Find where the given text appears and provide that cell's center as (X, Y) coordinate. 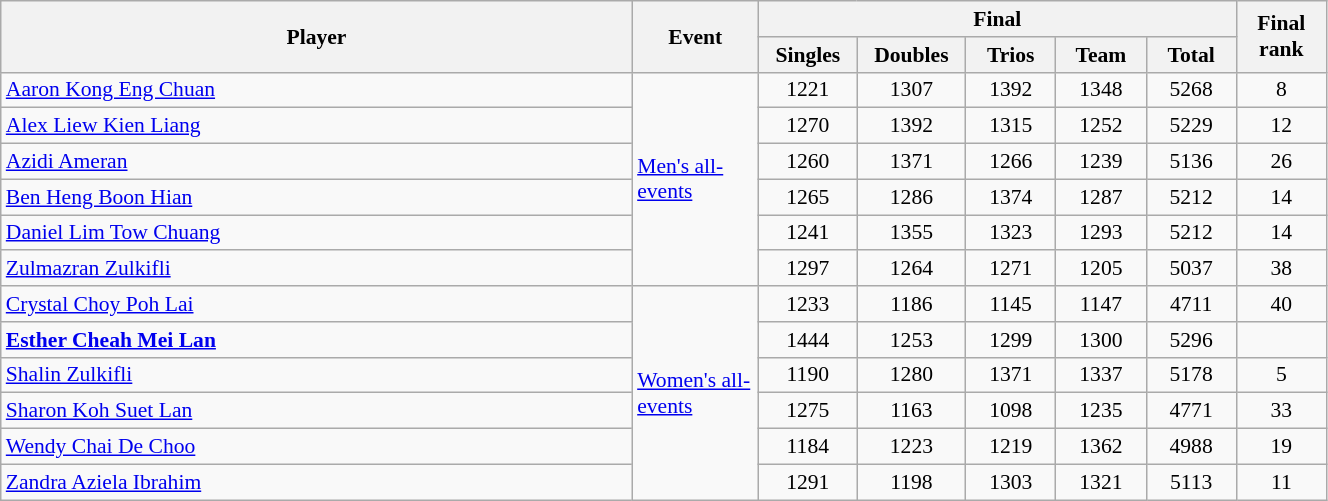
1300 (1101, 340)
1253 (911, 340)
1241 (808, 233)
1315 (1011, 126)
Singles (808, 55)
26 (1281, 162)
5037 (1191, 269)
Sharon Koh Suet Lan (316, 411)
5296 (1191, 340)
1239 (1101, 162)
1321 (1101, 482)
38 (1281, 269)
1252 (1101, 126)
1444 (808, 340)
Trios (1011, 55)
Player (316, 36)
5113 (1191, 482)
8 (1281, 90)
1291 (808, 482)
4771 (1191, 411)
Zandra Aziela Ibrahim (316, 482)
Crystal Choy Poh Lai (316, 304)
Daniel Lim Tow Chuang (316, 233)
1219 (1011, 447)
1264 (911, 269)
1205 (1101, 269)
1287 (1101, 197)
1190 (808, 375)
1235 (1101, 411)
1297 (808, 269)
1186 (911, 304)
1307 (911, 90)
Aaron Kong Eng Chuan (316, 90)
Doubles (911, 55)
1303 (1011, 482)
5178 (1191, 375)
1362 (1101, 447)
Final (997, 19)
5136 (1191, 162)
1221 (808, 90)
1184 (808, 447)
1280 (911, 375)
1198 (911, 482)
1323 (1011, 233)
1337 (1101, 375)
Zulmazran Zulkifli (316, 269)
40 (1281, 304)
4711 (1191, 304)
1293 (1101, 233)
1270 (808, 126)
4988 (1191, 447)
11 (1281, 482)
Azidi Ameran (316, 162)
Esther Cheah Mei Lan (316, 340)
Team (1101, 55)
Event (695, 36)
1260 (808, 162)
Alex Liew Kien Liang (316, 126)
12 (1281, 126)
Total (1191, 55)
1299 (1011, 340)
Shalin Zulkifli (316, 375)
1233 (808, 304)
1374 (1011, 197)
1098 (1011, 411)
1348 (1101, 90)
1145 (1011, 304)
1147 (1101, 304)
1355 (911, 233)
1163 (911, 411)
1286 (911, 197)
5268 (1191, 90)
Women's all-events (695, 393)
1266 (1011, 162)
Wendy Chai De Choo (316, 447)
1265 (808, 197)
1275 (808, 411)
Final rank (1281, 36)
33 (1281, 411)
Ben Heng Boon Hian (316, 197)
5229 (1191, 126)
Men's all-events (695, 179)
19 (1281, 447)
1271 (1011, 269)
5 (1281, 375)
1223 (911, 447)
